Determine the [x, y] coordinate at the center of the cell enclosing the given text.  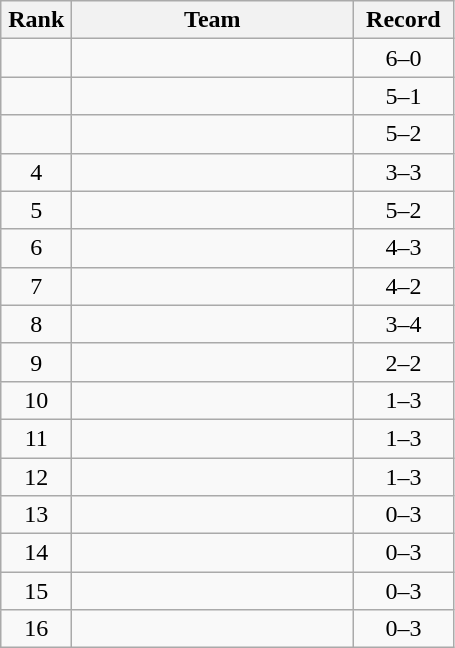
8 [36, 324]
2–2 [404, 362]
4 [36, 172]
13 [36, 515]
6–0 [404, 58]
Rank [36, 20]
6 [36, 248]
5–1 [404, 96]
Record [404, 20]
14 [36, 553]
11 [36, 438]
4–2 [404, 286]
Team [212, 20]
16 [36, 629]
9 [36, 362]
4–3 [404, 248]
7 [36, 286]
3–3 [404, 172]
5 [36, 210]
10 [36, 400]
15 [36, 591]
12 [36, 477]
3–4 [404, 324]
